For the text-containing cell, return its midpoint in [x, y] coordinate format. 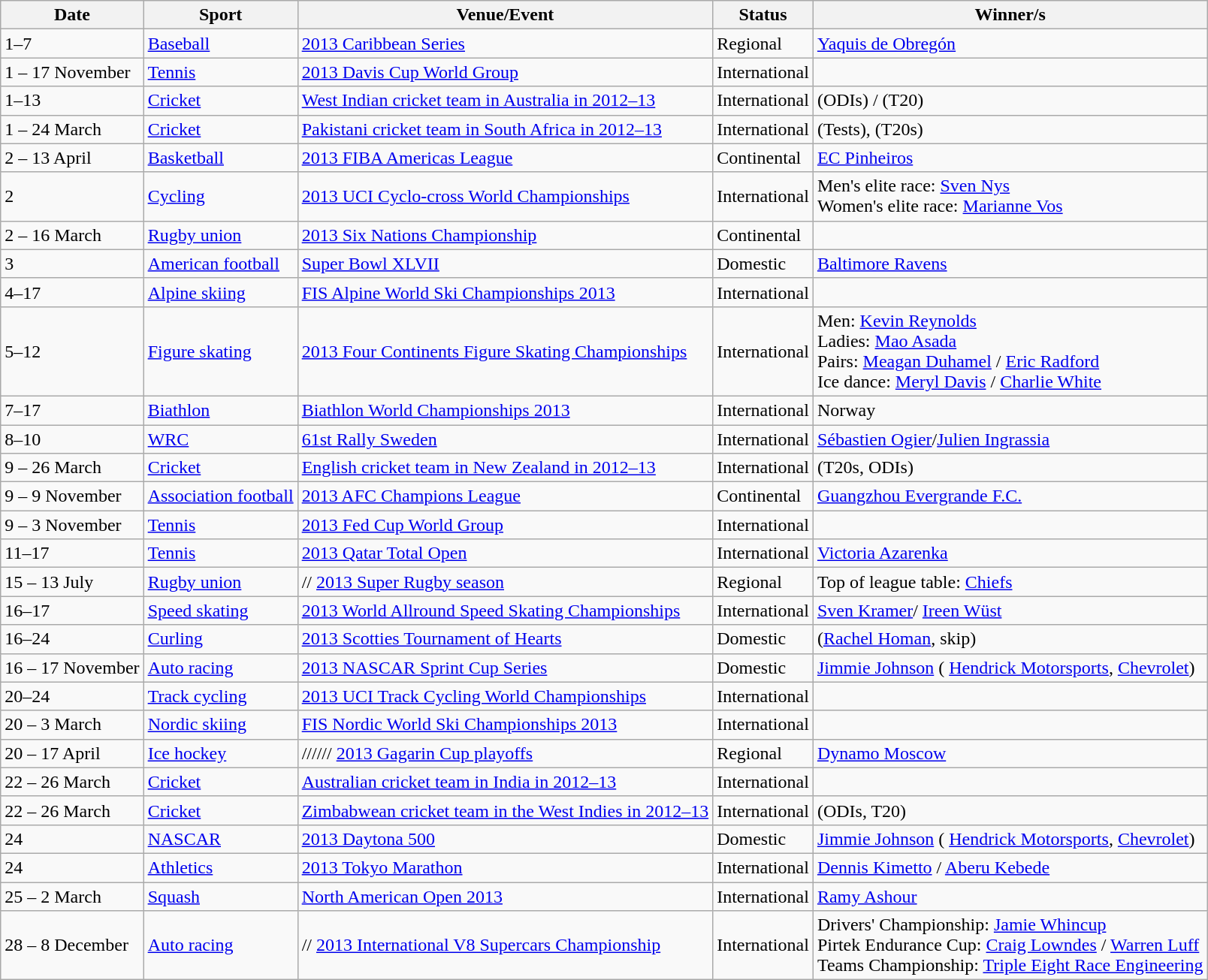
9 – 9 November [72, 496]
Norway [1010, 410]
61st Rally Sweden [505, 439]
Sport [221, 15]
Figure skating [221, 351]
(ODIs) / (T20) [1010, 101]
Biathlon World Championships 2013 [505, 410]
9 – 3 November [72, 525]
2013 FIBA Americas League [505, 158]
Super Bowl XLVII [505, 264]
2 – 13 April [72, 158]
American football [221, 264]
1–7 [72, 44]
Men: Kevin ReynoldsLadies: Mao AsadaPairs: Meagan Duhamel / Eric RadfordIce dance: Meryl Davis / Charlie White [1010, 351]
WRC [221, 439]
1 – 24 March [72, 129]
1 – 17 November [72, 72]
25 – 2 March [72, 896]
Athletics [221, 867]
Association football [221, 496]
Yaquis de Obregón [1010, 44]
Venue/Event [505, 15]
Squash [221, 896]
(ODIs, T20) [1010, 810]
20–24 [72, 696]
Status [763, 15]
20 – 3 March [72, 725]
16–24 [72, 639]
EC Pinheiros [1010, 158]
2013 Caribbean Series [505, 44]
Sébastien Ogier/Julien Ingrassia [1010, 439]
2013 Four Continents Figure Skating Championships [505, 351]
FIS Alpine World Ski Championships 2013 [505, 292]
Sven Kramer/ Ireen Wüst [1010, 611]
2013 Fed Cup World Group [505, 525]
Winner/s [1010, 15]
Biathlon [221, 410]
Alpine skiing [221, 292]
2013 Qatar Total Open [505, 553]
28 – 8 December [72, 945]
3 [72, 264]
2013 Scotties Tournament of Hearts [505, 639]
Ramy Ashour [1010, 896]
Cycling [221, 197]
English cricket team in New Zealand in 2012–13 [505, 468]
2013 NASCAR Sprint Cup Series [505, 668]
2013 AFC Champions League [505, 496]
2 – 16 March [72, 235]
2013 UCI Track Cycling World Championships [505, 696]
2013 Tokyo Marathon [505, 867]
9 – 26 March [72, 468]
7–17 [72, 410]
16 – 17 November [72, 668]
Date [72, 15]
// 2013 Super Rugby season [505, 582]
Baltimore Ravens [1010, 264]
Men's elite race: Sven NysWomen's elite race: Marianne Vos [1010, 197]
Ice hockey [221, 753]
Curling [221, 639]
2013 Daytona 500 [505, 839]
West Indian cricket team in Australia in 2012–13 [505, 101]
North American Open 2013 [505, 896]
// 2013 International V8 Supercars Championship [505, 945]
1–13 [72, 101]
8–10 [72, 439]
Drivers' Championship: Jamie WhincupPirtek Endurance Cup: Craig Lowndes / Warren LuffTeams Championship: Triple Eight Race Engineering [1010, 945]
////// 2013 Gagarin Cup playoffs [505, 753]
Nordic skiing [221, 725]
FIS Nordic World Ski Championships 2013 [505, 725]
Top of league table: Chiefs [1010, 582]
(Rachel Homan, skip) [1010, 639]
2 [72, 197]
Australian cricket team in India in 2012–13 [505, 782]
5–12 [72, 351]
2013 UCI Cyclo-cross World Championships [505, 197]
Dynamo Moscow [1010, 753]
Guangzhou Evergrande F.C. [1010, 496]
Speed skating [221, 611]
Baseball [221, 44]
Zimbabwean cricket team in the West Indies in 2012–13 [505, 810]
Pakistani cricket team in South Africa in 2012–13 [505, 129]
Victoria Azarenka [1010, 553]
Dennis Kimetto / Aberu Kebede [1010, 867]
16–17 [72, 611]
NASCAR [221, 839]
2013 World Allround Speed Skating Championships [505, 611]
11–17 [72, 553]
2013 Davis Cup World Group [505, 72]
Basketball [221, 158]
20 – 17 April [72, 753]
2013 Six Nations Championship [505, 235]
(T20s, ODIs) [1010, 468]
15 – 13 July [72, 582]
(Tests), (T20s) [1010, 129]
4–17 [72, 292]
Track cycling [221, 696]
